Pinpoint the cell where the given text exists, returning its [x, y] midpoint coordinate. 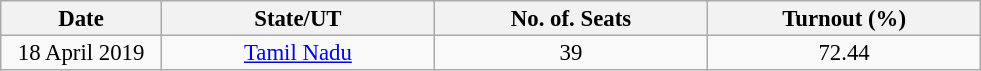
Turnout (%) [844, 18]
Date [82, 18]
Tamil Nadu [298, 54]
72.44 [844, 54]
State/UT [298, 18]
18 April 2019 [82, 54]
No. of. Seats [570, 18]
39 [570, 54]
